Pinpoint the cell where the given text exists, returning its [x, y] midpoint coordinate. 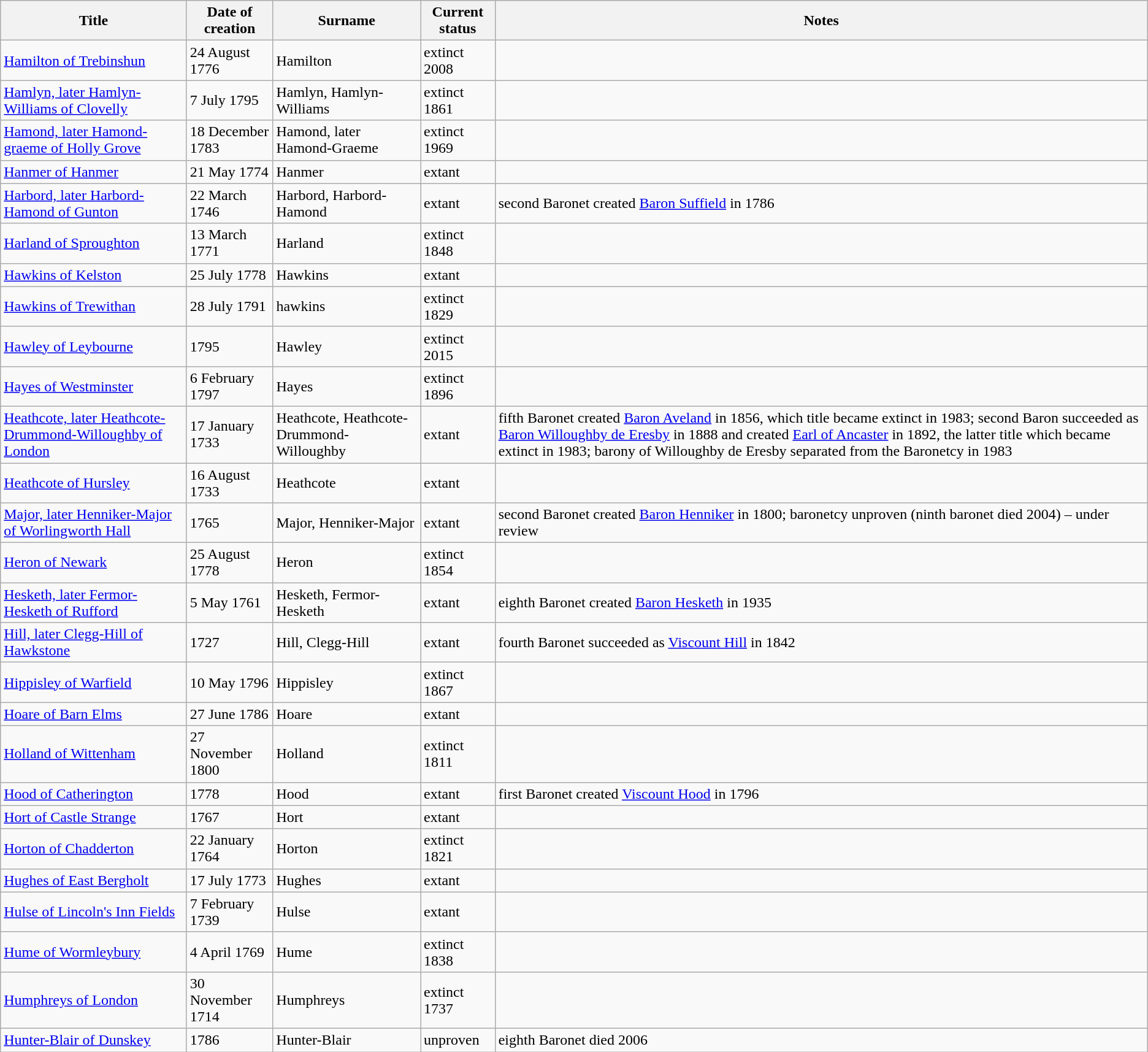
extinct 1829 [458, 307]
Hoare of Barn Elms [93, 714]
7 July 1795 [229, 101]
Hamlyn, later Hamlyn-Williams of Clovelly [93, 101]
13 March 1771 [229, 243]
Hamlyn, Hamlyn-Williams [347, 101]
extinct 1737 [458, 1000]
extinct 1969 [458, 140]
Harland [347, 243]
Horton [347, 849]
Hawkins of Trewithan [93, 307]
Notes [821, 21]
extinct 1861 [458, 101]
Heathcote of Hursley [93, 482]
4 April 1769 [229, 952]
extinct 1821 [458, 849]
eighth Baronet died 2006 [821, 1040]
Hamilton of Trebinshun [93, 60]
Hesketh, later Fermor-Hesketh of Rufford [93, 602]
18 December 1783 [229, 140]
Hulse [347, 912]
Title [93, 21]
Hulse of Lincoln's Inn Fields [93, 912]
Hawley [347, 346]
Hippisley [347, 682]
Hawkins [347, 275]
Harland of Sproughton [93, 243]
extinct 1811 [458, 754]
Surname [347, 21]
Hamond, later Hamond-Graeme [347, 140]
24 August 1776 [229, 60]
Heathcote, Heathcote-Drummond-Willoughby [347, 434]
Hawkins of Kelston [93, 275]
unproven [458, 1040]
30 November 1714 [229, 1000]
Hort of Castle Strange [93, 817]
16 August 1733 [229, 482]
second Baronet created Baron Suffield in 1786 [821, 204]
Hayes [347, 386]
extinct 2015 [458, 346]
27 June 1786 [229, 714]
17 January 1733 [229, 434]
Horton of Chadderton [93, 849]
1765 [229, 523]
6 February 1797 [229, 386]
1778 [229, 794]
Hawley of Leybourne [93, 346]
Hood [347, 794]
22 March 1746 [229, 204]
Harbord, Harbord-Hamond [347, 204]
Hume of Wormleybury [93, 952]
Hunter-Blair of Dunskey [93, 1040]
Hippisley of Warfield [93, 682]
Date of creation [229, 21]
Hesketh, Fermor-Hesketh [347, 602]
Hayes of Westminster [93, 386]
22 January 1764 [229, 849]
1795 [229, 346]
Heathcote [347, 482]
Harbord, later Harbord-Hamond of Gunton [93, 204]
21 May 1774 [229, 172]
Holland of Wittenham [93, 754]
extinct 1838 [458, 952]
Hoare [347, 714]
Hughes [347, 880]
Hamilton [347, 60]
Hort [347, 817]
Hamond, later Hamond-graeme of Holly Grove [93, 140]
Humphreys of London [93, 1000]
second Baronet created Baron Henniker in 1800; baronetcy unproven (ninth baronet died 2004) – under review [821, 523]
Hughes of East Bergholt [93, 880]
Major, Henniker-Major [347, 523]
10 May 1796 [229, 682]
Hunter-Blair [347, 1040]
Hill, Clegg-Hill [347, 643]
1767 [229, 817]
extinct 1896 [458, 386]
Hume [347, 952]
1786 [229, 1040]
27 November 1800 [229, 754]
17 July 1773 [229, 880]
hawkins [347, 307]
25 July 1778 [229, 275]
Holland [347, 754]
first Baronet created Viscount Hood in 1796 [821, 794]
25 August 1778 [229, 563]
1727 [229, 643]
7 February 1739 [229, 912]
Hanmer [347, 172]
5 May 1761 [229, 602]
extinct 1854 [458, 563]
Heron of Newark [93, 563]
28 July 1791 [229, 307]
Hanmer of Hanmer [93, 172]
Heron [347, 563]
Humphreys [347, 1000]
eighth Baronet created Baron Hesketh in 1935 [821, 602]
extinct 2008 [458, 60]
Major, later Henniker-Major of Worlingworth Hall [93, 523]
fourth Baronet succeeded as Viscount Hill in 1842 [821, 643]
extinct 1848 [458, 243]
extinct 1867 [458, 682]
Current status [458, 21]
Hill, later Clegg-Hill of Hawkstone [93, 643]
Hood of Catherington [93, 794]
Heathcote, later Heathcote-Drummond-Willoughby of London [93, 434]
